Search for the cell housing the specified text and yield its [x, y] center coordinate. 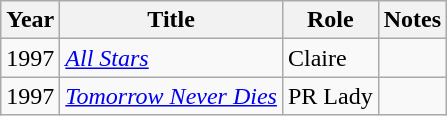
Tomorrow Never Dies [172, 96]
All Stars [172, 58]
Year [30, 20]
Title [172, 20]
Notes [412, 20]
PR Lady [330, 96]
Claire [330, 58]
Role [330, 20]
